Extract the [x, y] coordinate from the center of the cell holding the provided text.  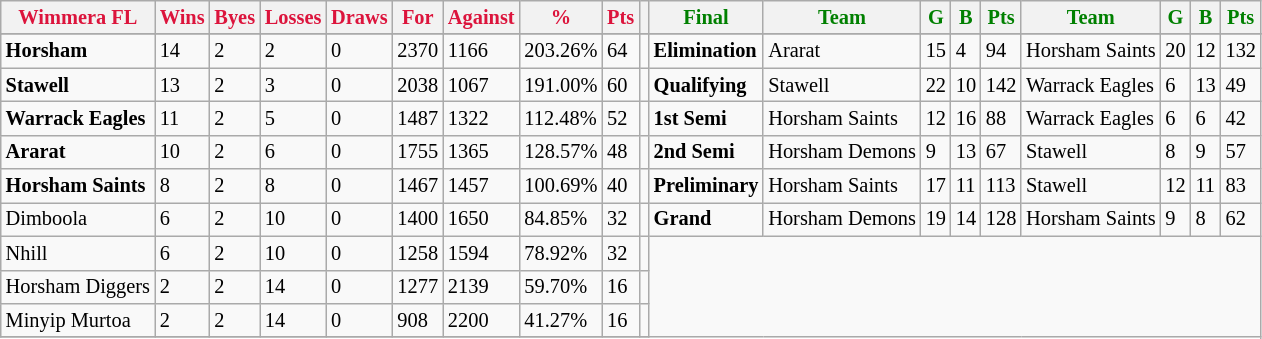
Draws [359, 17]
Preliminary [706, 186]
1365 [482, 152]
1258 [418, 253]
67 [1001, 152]
% [560, 17]
142 [1001, 85]
Qualifying [706, 85]
60 [620, 85]
Losses [293, 17]
19 [936, 219]
40 [620, 186]
1594 [482, 253]
5 [293, 118]
1067 [482, 85]
Byes [234, 17]
1457 [482, 186]
2nd Semi [706, 152]
113 [1001, 186]
Nhill [78, 253]
15 [936, 51]
1166 [482, 51]
Dimboola [78, 219]
Minyip Murtoa [78, 320]
94 [1001, 51]
Horsham [78, 51]
1400 [418, 219]
48 [620, 152]
2370 [418, 51]
88 [1001, 118]
Against [482, 17]
1277 [418, 287]
1467 [418, 186]
Final [706, 17]
Wins [182, 17]
78.92% [560, 253]
3 [293, 85]
112.48% [560, 118]
17 [936, 186]
84.85% [560, 219]
For [418, 17]
1st Semi [706, 118]
1650 [482, 219]
64 [620, 51]
49 [1241, 85]
42 [1241, 118]
1487 [418, 118]
908 [418, 320]
2200 [482, 320]
Elimination [706, 51]
41.27% [560, 320]
20 [1176, 51]
59.70% [560, 287]
1322 [482, 118]
57 [1241, 152]
128.57% [560, 152]
Grand [706, 219]
Wimmera FL [78, 17]
Horsham Diggers [78, 287]
2038 [418, 85]
100.69% [560, 186]
1755 [418, 152]
4 [966, 51]
203.26% [560, 51]
52 [620, 118]
62 [1241, 219]
22 [936, 85]
191.00% [560, 85]
132 [1241, 51]
2139 [482, 287]
83 [1241, 186]
128 [1001, 219]
